Extract the (x, y) coordinate from the center of the cell holding the provided text.  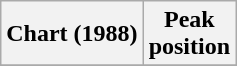
Peakposition (189, 34)
Chart (1988) (72, 34)
